Locate the cell with the specified text and output its [x, y] center coordinate. 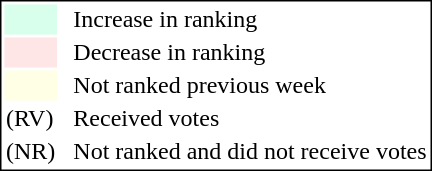
Decrease in ranking [250, 53]
Increase in ranking [250, 19]
Received votes [250, 119]
(RV) [30, 119]
Not ranked previous week [250, 85]
Not ranked and did not receive votes [250, 151]
(NR) [30, 151]
